Provide the (X, Y) coordinate of the cell's center where the given text is located.  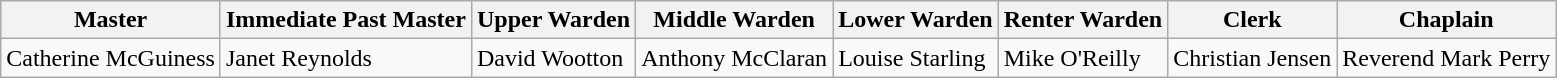
Clerk (1252, 20)
Renter Warden (1083, 20)
Janet Reynolds (346, 58)
Master (111, 20)
Lower Warden (916, 20)
Middle Warden (734, 20)
Immediate Past Master (346, 20)
Upper Warden (553, 20)
Anthony McClaran (734, 58)
Christian Jensen (1252, 58)
Catherine McGuiness (111, 58)
David Wootton (553, 58)
Chaplain (1446, 20)
Mike O'Reilly (1083, 58)
Louise Starling (916, 58)
Reverend Mark Perry (1446, 58)
